Provide the [X, Y] coordinate of the cell's center where the given text is located.  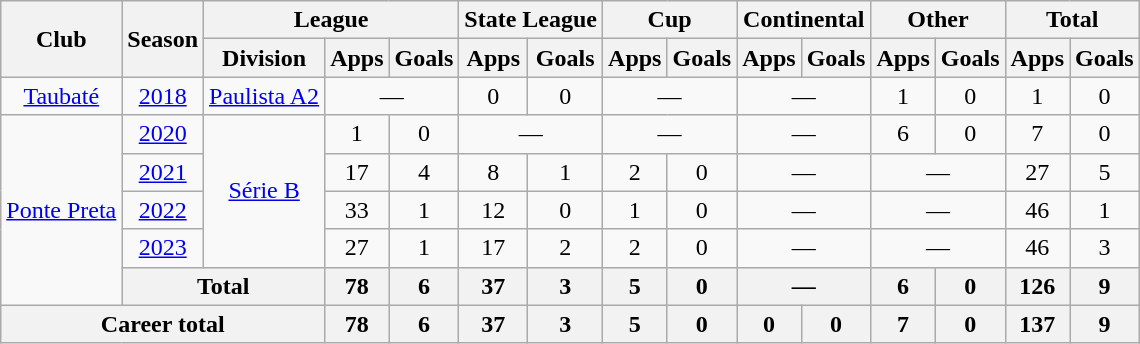
Season [163, 39]
Cup [670, 20]
League [332, 20]
2018 [163, 96]
8 [494, 172]
126 [1037, 286]
Other [938, 20]
Continental [804, 20]
Paulista A2 [264, 96]
Career total [163, 324]
Taubaté [62, 96]
12 [494, 210]
Série B [264, 191]
4 [424, 172]
2021 [163, 172]
Division [264, 58]
137 [1037, 324]
Ponte Preta [62, 210]
33 [357, 210]
Club [62, 39]
State League [531, 20]
2023 [163, 248]
2022 [163, 210]
2020 [163, 134]
